Find where the given text appears and provide that cell's center as (x, y) coordinate. 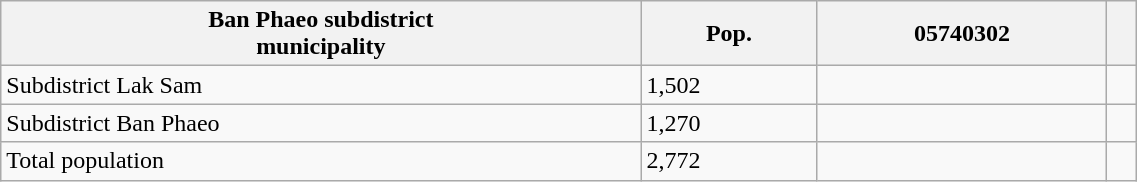
1,270 (729, 123)
2,772 (729, 161)
Pop. (729, 34)
Ban Phaeo subdistrictmunicipality (321, 34)
Total population (321, 161)
1,502 (729, 85)
Subdistrict Lak Sam (321, 85)
05740302 (962, 34)
Subdistrict Ban Phaeo (321, 123)
